Determine the (X, Y) coordinate at the center of the cell enclosing the given text.  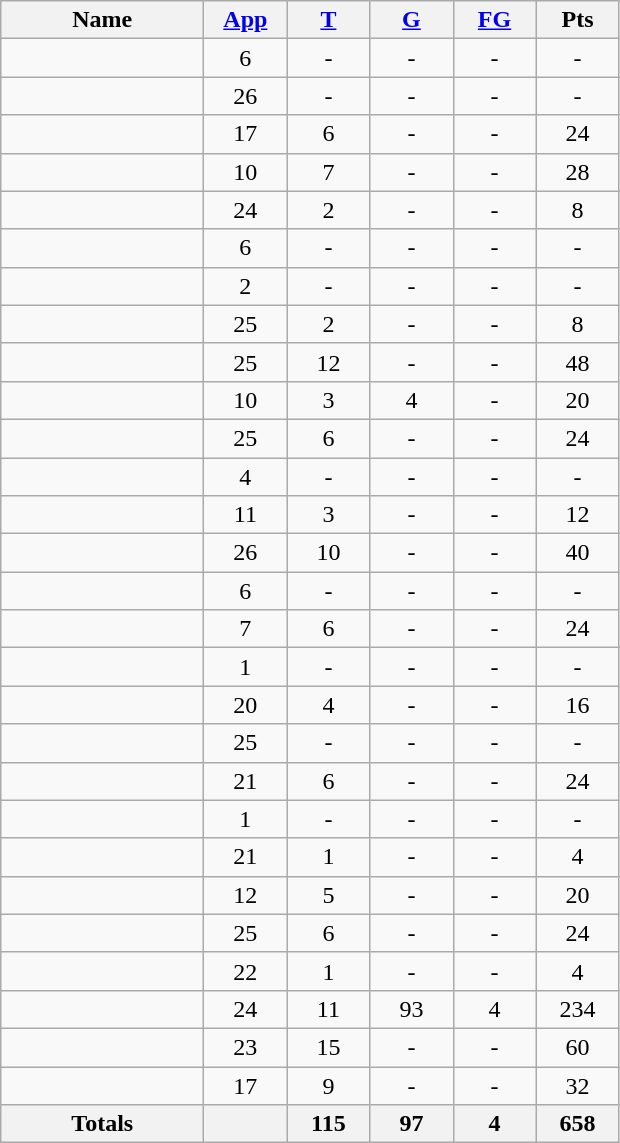
28 (578, 172)
234 (578, 1009)
16 (578, 705)
G (412, 20)
115 (328, 1124)
15 (328, 1047)
FG (494, 20)
60 (578, 1047)
Name (102, 20)
App (246, 20)
40 (578, 553)
48 (578, 362)
Totals (102, 1124)
22 (246, 971)
658 (578, 1124)
T (328, 20)
Pts (578, 20)
23 (246, 1047)
93 (412, 1009)
32 (578, 1085)
5 (328, 895)
9 (328, 1085)
97 (412, 1124)
